Provide the (X, Y) coordinate of the cell's center where the given text is located.  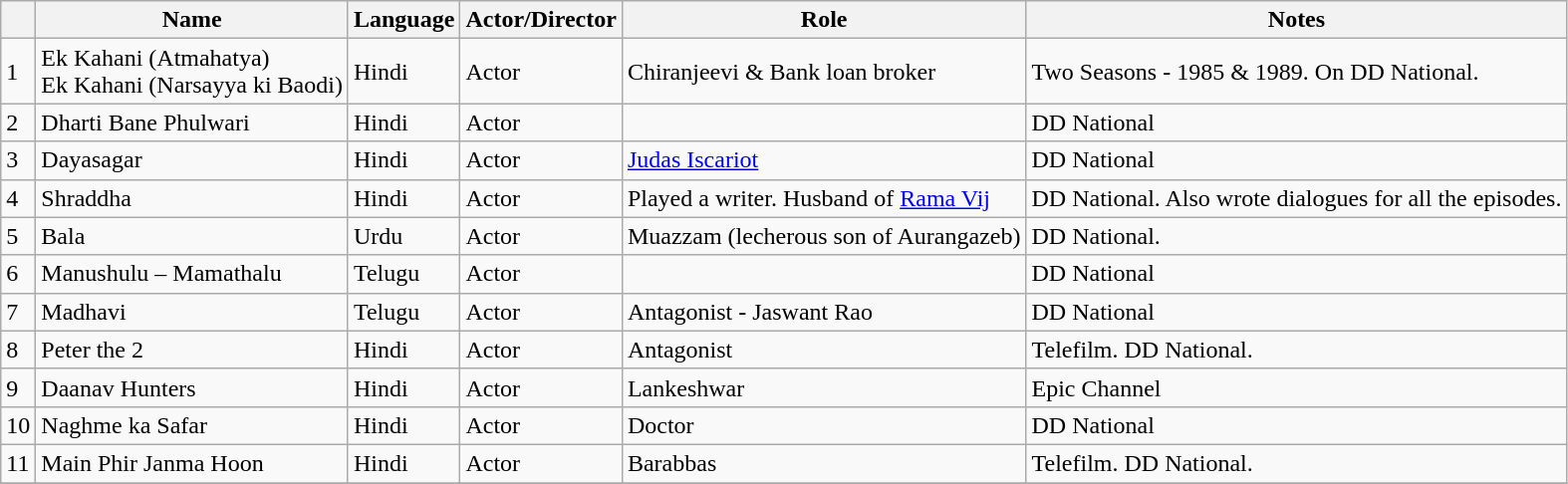
Actor/Director (542, 20)
2 (18, 122)
3 (18, 160)
Antagonist (824, 350)
Madhavi (192, 312)
Dayasagar (192, 160)
Lankeshwar (824, 387)
6 (18, 274)
Barabbas (824, 463)
Manushulu – Mamathalu (192, 274)
5 (18, 236)
9 (18, 387)
Peter the 2 (192, 350)
Role (824, 20)
Dharti Bane Phulwari (192, 122)
Ek Kahani (Atmahatya) Ek Kahani (Narsayya ki Baodi) (192, 72)
Naghme ka Safar (192, 425)
Two Seasons - 1985 & 1989. On DD National. (1297, 72)
Muazzam (lecherous son of Aurangazeb) (824, 236)
Language (403, 20)
1 (18, 72)
Name (192, 20)
10 (18, 425)
11 (18, 463)
Urdu (403, 236)
Daanav Hunters (192, 387)
Shraddha (192, 198)
4 (18, 198)
Doctor (824, 425)
Notes (1297, 20)
DD National. Also wrote dialogues for all the episodes. (1297, 198)
Antagonist - Jaswant Rao (824, 312)
Main Phir Janma Hoon (192, 463)
8 (18, 350)
Judas Iscariot (824, 160)
Chiranjeevi & Bank loan broker (824, 72)
7 (18, 312)
DD National. (1297, 236)
Played a writer. Husband of Rama Vij (824, 198)
Bala (192, 236)
Epic Channel (1297, 387)
